Capture the cell that displays the provided text and extract its [x, y] central coordinate. 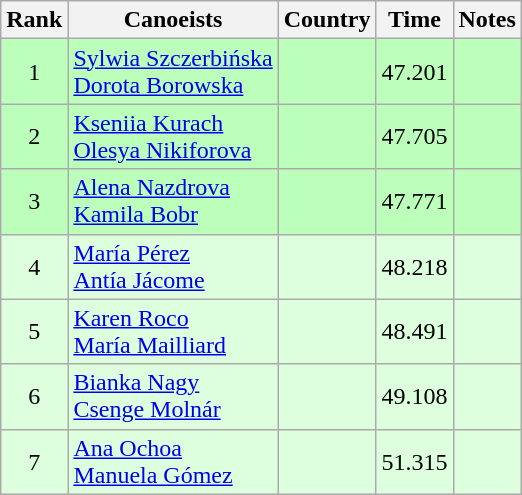
48.218 [414, 266]
Country [327, 20]
3 [34, 202]
51.315 [414, 462]
Ana OchoaManuela Gómez [173, 462]
4 [34, 266]
7 [34, 462]
47.705 [414, 136]
Kseniia KurachOlesya Nikiforova [173, 136]
Canoeists [173, 20]
48.491 [414, 332]
Notes [487, 20]
2 [34, 136]
1 [34, 72]
Karen RocoMaría Mailliard [173, 332]
Sylwia SzczerbińskaDorota Borowska [173, 72]
Bianka NagyCsenge Molnár [173, 396]
6 [34, 396]
Rank [34, 20]
Alena NazdrovaKamila Bobr [173, 202]
49.108 [414, 396]
Time [414, 20]
5 [34, 332]
47.201 [414, 72]
María PérezAntía Jácome [173, 266]
47.771 [414, 202]
